Determine the (x, y) coordinate at the center of the cell enclosing the given text.  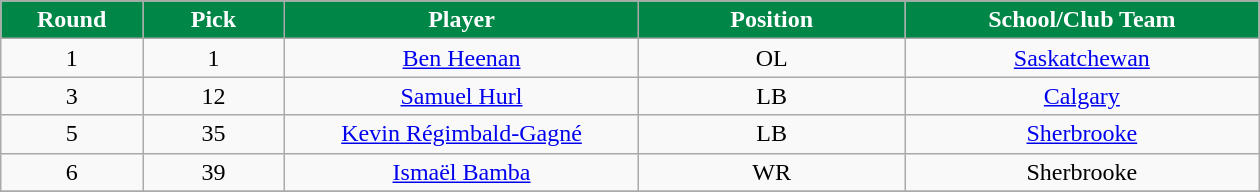
Ben Heenan (461, 58)
5 (72, 134)
12 (214, 96)
Kevin Régimbald-Gagné (461, 134)
3 (72, 96)
OL (772, 58)
Pick (214, 20)
Saskatchewan (1082, 58)
School/Club Team (1082, 20)
Player (461, 20)
6 (72, 172)
35 (214, 134)
39 (214, 172)
Round (72, 20)
Ismaël Bamba (461, 172)
Samuel Hurl (461, 96)
WR (772, 172)
Calgary (1082, 96)
Position (772, 20)
